Capture the cell that displays the provided text and extract its (x, y) central coordinate. 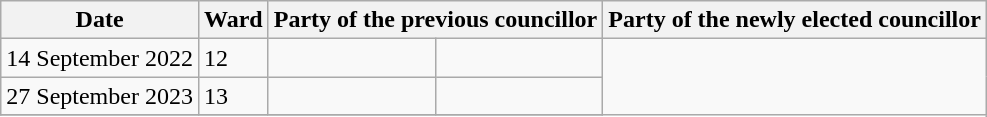
27 September 2023 (100, 96)
12 (233, 58)
Date (100, 20)
Party of the previous councillor (436, 20)
Ward (233, 20)
13 (233, 96)
Party of the newly elected councillor (795, 20)
14 September 2022 (100, 58)
